Locate the cell with the specified text and output its [x, y] center coordinate. 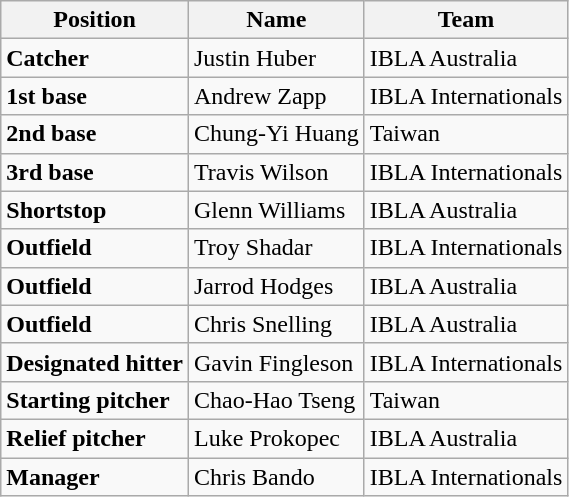
Relief pitcher [95, 438]
3rd base [95, 172]
Chao-Hao Tseng [276, 400]
Designated hitter [95, 362]
Luke Prokopec [276, 438]
Andrew Zapp [276, 96]
Manager [95, 477]
Troy Shadar [276, 248]
Shortstop [95, 210]
Team [466, 20]
Justin Huber [276, 58]
Chris Snelling [276, 324]
Position [95, 20]
Chung-Yi Huang [276, 134]
Chris Bando [276, 477]
1st base [95, 96]
Starting pitcher [95, 400]
Glenn Williams [276, 210]
Travis Wilson [276, 172]
Gavin Fingleson [276, 362]
Catcher [95, 58]
2nd base [95, 134]
Name [276, 20]
Jarrod Hodges [276, 286]
